For the text-containing cell, return its midpoint in (x, y) coordinate format. 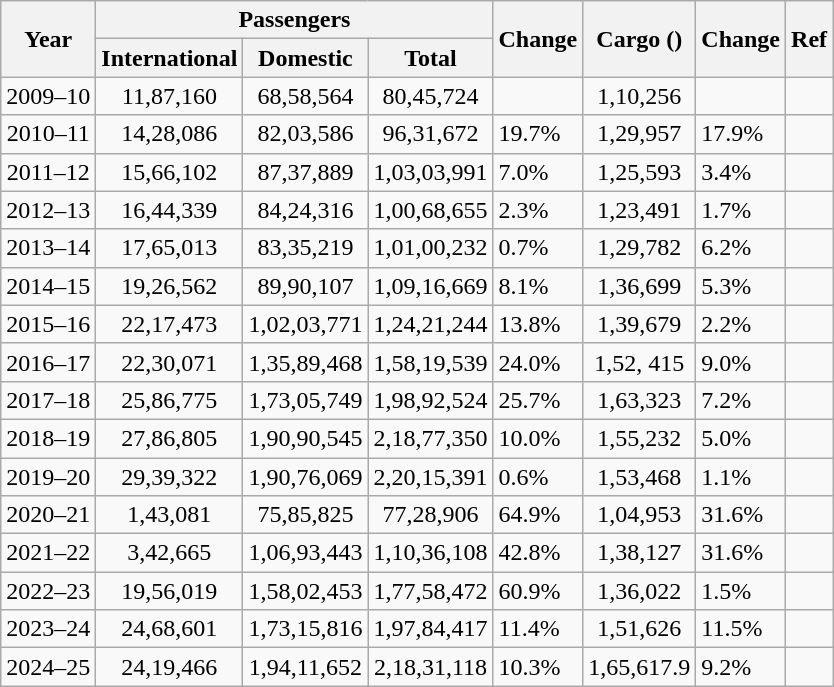
2023–24 (48, 629)
2019–20 (48, 477)
19,26,562 (170, 286)
1,36,022 (640, 591)
2012–13 (48, 210)
83,35,219 (306, 248)
42.8% (538, 553)
17.9% (741, 134)
7.0% (538, 172)
1,97,84,417 (430, 629)
1,38,127 (640, 553)
1,58,02,453 (306, 591)
10.0% (538, 438)
Total (430, 58)
0.7% (538, 248)
1,03,03,991 (430, 172)
1,01,00,232 (430, 248)
1,98,92,524 (430, 400)
60.9% (538, 591)
75,85,825 (306, 515)
Year (48, 39)
22,17,473 (170, 324)
2014–15 (48, 286)
1,43,081 (170, 515)
2018–19 (48, 438)
1,36,699 (640, 286)
5.3% (741, 286)
2021–22 (48, 553)
Passengers (294, 20)
1,77,58,472 (430, 591)
1.5% (741, 591)
14,28,086 (170, 134)
1,29,957 (640, 134)
Ref (810, 39)
84,24,316 (306, 210)
1,00,68,655 (430, 210)
1,58,19,539 (430, 362)
2011–12 (48, 172)
2024–25 (48, 667)
11.5% (741, 629)
2022–23 (48, 591)
2010–11 (48, 134)
17,65,013 (170, 248)
9.0% (741, 362)
15,66,102 (170, 172)
1,04,953 (640, 515)
1,90,90,545 (306, 438)
6.2% (741, 248)
3.4% (741, 172)
24.0% (538, 362)
19,56,019 (170, 591)
International (170, 58)
2013–14 (48, 248)
1.1% (741, 477)
11.4% (538, 629)
16,44,339 (170, 210)
68,58,564 (306, 96)
87,37,889 (306, 172)
1,09,16,669 (430, 286)
3,42,665 (170, 553)
11,87,160 (170, 96)
2015–16 (48, 324)
1,55,232 (640, 438)
1,10,36,108 (430, 553)
22,30,071 (170, 362)
2,20,15,391 (430, 477)
1.7% (741, 210)
1,73,05,749 (306, 400)
1,35,89,468 (306, 362)
2016–17 (48, 362)
89,90,107 (306, 286)
2017–18 (48, 400)
2020–21 (48, 515)
2.2% (741, 324)
96,31,672 (430, 134)
Cargo () (640, 39)
1,90,76,069 (306, 477)
1,65,617.9 (640, 667)
7.2% (741, 400)
2,18,31,118 (430, 667)
9.2% (741, 667)
1,23,491 (640, 210)
24,68,601 (170, 629)
1,39,679 (640, 324)
Domestic (306, 58)
1,73,15,816 (306, 629)
1,29,782 (640, 248)
80,45,724 (430, 96)
2009–10 (48, 96)
13.8% (538, 324)
27,86,805 (170, 438)
1,06,93,443 (306, 553)
24,19,466 (170, 667)
1,02,03,771 (306, 324)
1,25,593 (640, 172)
2.3% (538, 210)
1,94,11,652 (306, 667)
1,52, 415 (640, 362)
0.6% (538, 477)
64.9% (538, 515)
1,24,21,244 (430, 324)
77,28,906 (430, 515)
2,18,77,350 (430, 438)
19.7% (538, 134)
1,10,256 (640, 96)
25,86,775 (170, 400)
5.0% (741, 438)
8.1% (538, 286)
10.3% (538, 667)
82,03,586 (306, 134)
1,51,626 (640, 629)
1,63,323 (640, 400)
25.7% (538, 400)
29,39,322 (170, 477)
1,53,468 (640, 477)
